From the cell containing the given text, extract its center point as (x, y) coordinate. 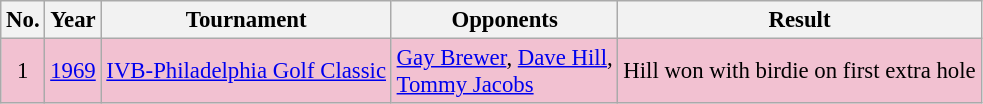
1969 (73, 72)
Opponents (504, 20)
Hill won with birdie on first extra hole (800, 72)
Year (73, 20)
No. (23, 20)
IVB-Philadelphia Golf Classic (246, 72)
1 (23, 72)
Result (800, 20)
Gay Brewer, Dave Hill, Tommy Jacobs (504, 72)
Tournament (246, 20)
